Find where the given text appears and provide that cell's center as [x, y] coordinate. 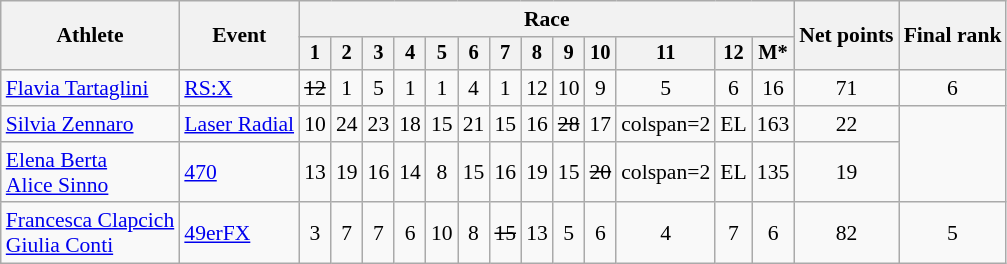
22 [846, 124]
28 [569, 124]
24 [347, 124]
23 [379, 124]
Flavia Tartaglini [90, 88]
Event [239, 36]
Athlete [90, 36]
RS:X [239, 88]
163 [774, 124]
20 [601, 172]
2 [347, 54]
11 [666, 54]
Race [546, 19]
21 [474, 124]
M* [774, 54]
Elena BertaAlice Sinno [90, 172]
Net points [846, 36]
Francesca ClapcichGiulia Conti [90, 234]
Laser Radial [239, 124]
470 [239, 172]
17 [601, 124]
82 [846, 234]
Final rank [953, 36]
14 [410, 172]
71 [846, 88]
Silvia Zennaro [90, 124]
135 [774, 172]
18 [410, 124]
49erFX [239, 234]
